Scan for the cell matching the given text and deliver its [x, y] coordinate at center. 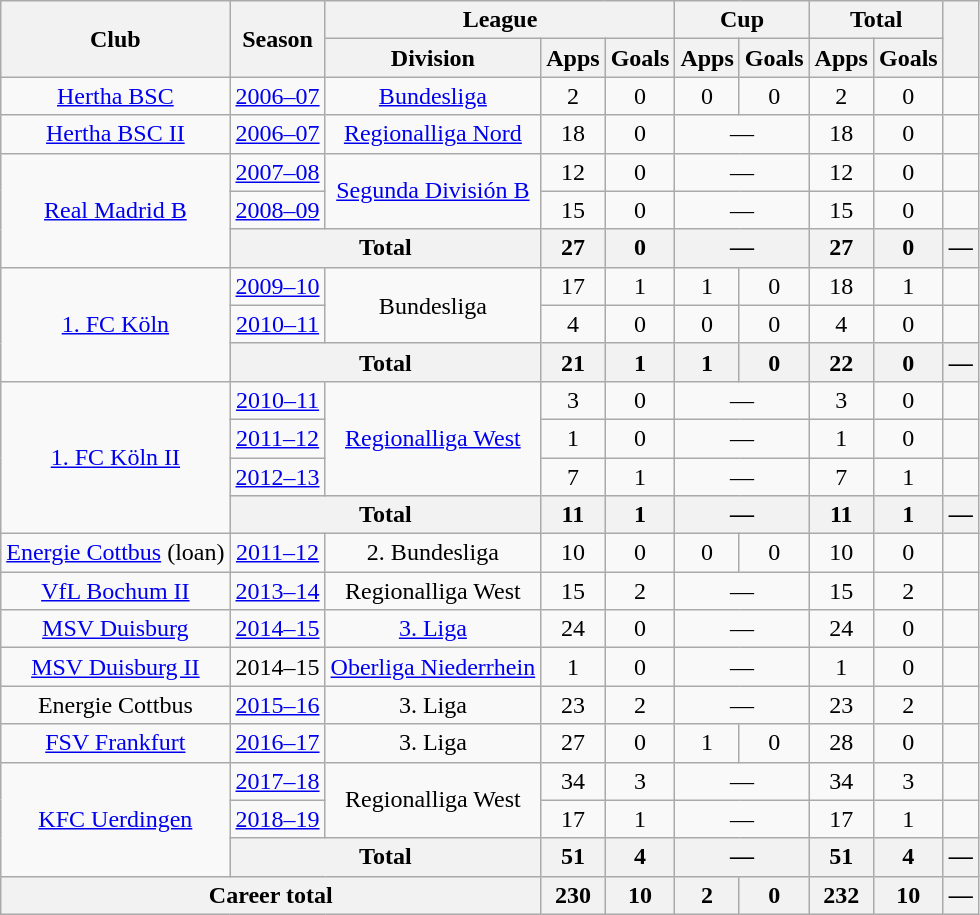
FSV Frankfurt [116, 743]
Real Madrid B [116, 210]
KFC Uerdingen [116, 819]
Energie Cottbus (loan) [116, 553]
MSV Duisburg [116, 629]
Cup [742, 20]
2013–14 [278, 591]
2018–19 [278, 819]
Division [433, 58]
2. Bundesliga [433, 553]
28 [841, 743]
22 [841, 362]
Energie Cottbus [116, 705]
Oberliga Niederrhein [433, 667]
Club [116, 39]
Segunda División B [433, 191]
2012–13 [278, 477]
VfL Bochum II [116, 591]
2009–10 [278, 286]
Season [278, 39]
2017–18 [278, 781]
Career total [271, 895]
2016–17 [278, 743]
21 [573, 362]
2015–16 [278, 705]
232 [841, 895]
MSV Duisburg II [116, 667]
2007–08 [278, 172]
Hertha BSC II [116, 134]
Regionalliga Nord [433, 134]
2008–09 [278, 210]
1. FC Köln II [116, 457]
1. FC Köln [116, 324]
230 [573, 895]
League [500, 20]
Hertha BSC [116, 96]
